Detect which cell encompasses the target text, then output its [x, y] center coordinate. 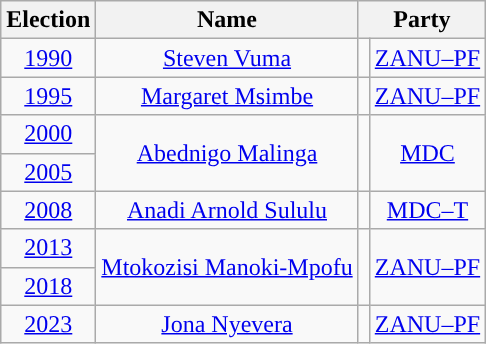
2000 [48, 134]
2023 [48, 324]
Jona Nyevera [227, 324]
Anadi Arnold Sululu [227, 210]
Margaret Msimbe [227, 96]
1990 [48, 58]
Abednigo Malinga [227, 153]
MDC [427, 153]
Mtokozisi Manoki-Mpofu [227, 267]
Party [422, 20]
2005 [48, 172]
2013 [48, 248]
2008 [48, 210]
MDC–T [427, 210]
Election [48, 20]
Steven Vuma [227, 58]
Name [227, 20]
1995 [48, 96]
2018 [48, 286]
